Return (X, Y) of the center of cell containing provided text 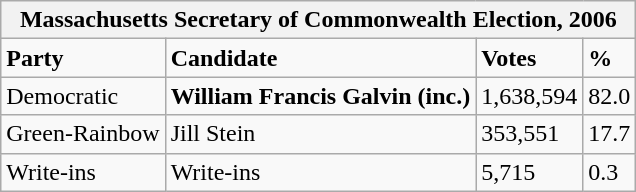
Green-Rainbow (83, 134)
82.0 (610, 96)
Democratic (83, 96)
Massachusetts Secretary of Commonwealth Election, 2006 (318, 20)
0.3 (610, 172)
5,715 (530, 172)
Jill Stein (320, 134)
353,551 (530, 134)
17.7 (610, 134)
William Francis Galvin (inc.) (320, 96)
Party (83, 58)
1,638,594 (530, 96)
Candidate (320, 58)
Votes (530, 58)
% (610, 58)
